Scan for the cell matching the given text and deliver its [X, Y] coordinate at center. 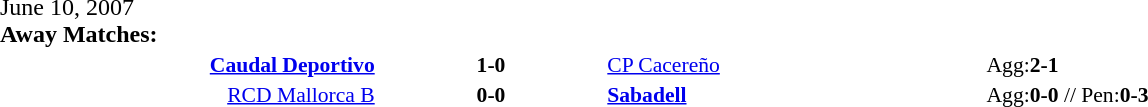
CP Cacereño [795, 64]
1-0 [492, 64]
